Pinpoint the cell where the given text exists, returning its (X, Y) midpoint coordinate. 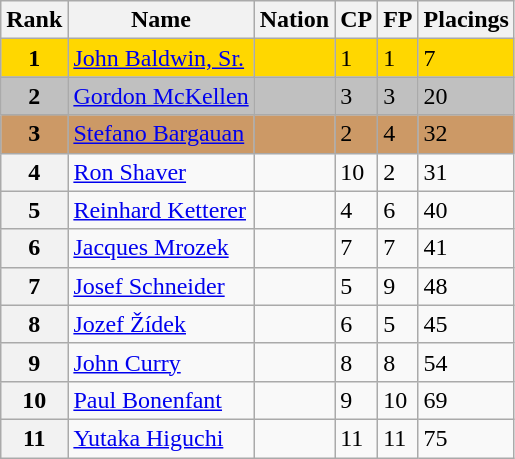
Jozef Žídek (161, 324)
Ron Shaver (161, 172)
54 (466, 362)
40 (466, 210)
Placings (466, 20)
Name (161, 20)
Stefano Bargauan (161, 134)
Nation (294, 20)
Reinhard Ketterer (161, 210)
John Baldwin, Sr. (161, 58)
69 (466, 400)
Yutaka Higuchi (161, 438)
CP (356, 20)
45 (466, 324)
31 (466, 172)
John Curry (161, 362)
32 (466, 134)
Josef Schneider (161, 286)
48 (466, 286)
Paul Bonenfant (161, 400)
75 (466, 438)
FP (398, 20)
Rank (34, 20)
41 (466, 248)
Jacques Mrozek (161, 248)
Gordon McKellen (161, 96)
20 (466, 96)
